Pinpoint the cell where the given text exists, returning its (X, Y) midpoint coordinate. 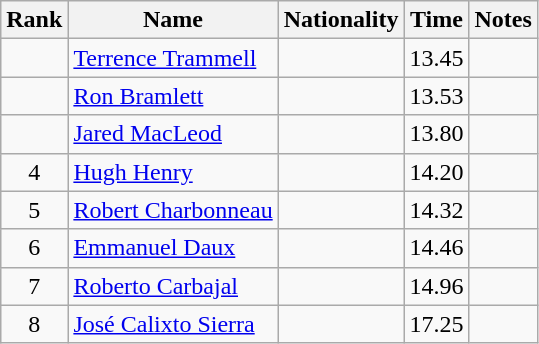
8 (34, 324)
Notes (503, 20)
6 (34, 248)
Robert Charbonneau (173, 210)
5 (34, 210)
7 (34, 286)
Name (173, 20)
14.46 (436, 248)
17.25 (436, 324)
Nationality (341, 20)
Terrence Trammell (173, 58)
José Calixto Sierra (173, 324)
Emmanuel Daux (173, 248)
13.80 (436, 134)
Hugh Henry (173, 172)
13.45 (436, 58)
14.96 (436, 286)
Ron Bramlett (173, 96)
13.53 (436, 96)
Jared MacLeod (173, 134)
Roberto Carbajal (173, 286)
14.20 (436, 172)
Time (436, 20)
Rank (34, 20)
4 (34, 172)
14.32 (436, 210)
